From the cell containing the given text, extract its center point as [X, Y] coordinate. 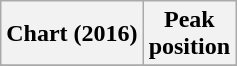
Peak position [189, 34]
Chart (2016) [72, 34]
